Detect which cell encompasses the target text, then output its (x, y) center coordinate. 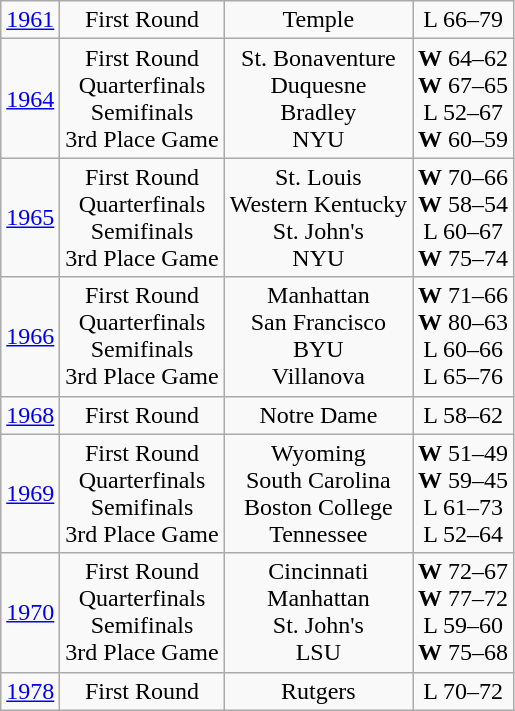
1969 (30, 494)
Temple (318, 20)
Rutgers (318, 691)
WyomingSouth CarolinaBoston CollegeTennessee (318, 494)
L 70–72 (464, 691)
1965 (30, 218)
W 72–67W 77–72L 59–60W 75–68 (464, 612)
L 58–62 (464, 415)
1968 (30, 415)
L 66–79 (464, 20)
1966 (30, 336)
W 64–62W 67–65L 52–67W 60–59 (464, 98)
1970 (30, 612)
St. BonaventureDuquesneBradleyNYU (318, 98)
W 71–66W 80–63L 60–66L 65–76 (464, 336)
CincinnatiManhattanSt. John'sLSU (318, 612)
Notre Dame (318, 415)
W 70–66W 58–54L 60–67W 75–74 (464, 218)
1961 (30, 20)
1964 (30, 98)
1978 (30, 691)
W 51–49W 59–45L 61–73L 52–64 (464, 494)
St. LouisWestern KentuckySt. John'sNYU (318, 218)
ManhattanSan FranciscoBYUVillanova (318, 336)
